Pinpoint the cell where the given text exists, returning its (x, y) midpoint coordinate. 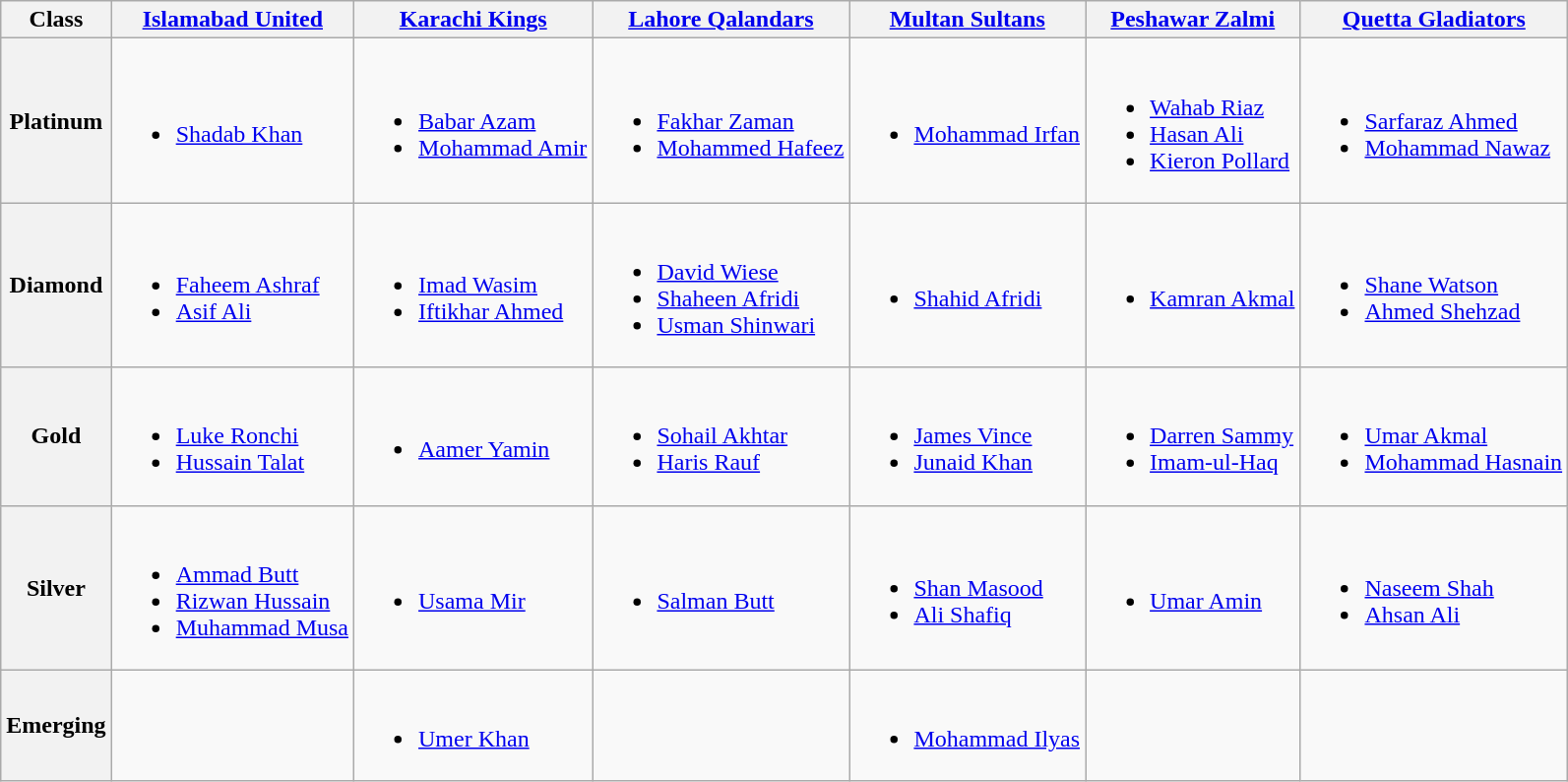
Ammad ButtRizwan HussainMuhammad Musa (232, 587)
Silver (56, 587)
Mohammad Ilyas (968, 725)
Mohammad Irfan (968, 120)
Salman Butt (721, 587)
Imad WasimIftikhar Ahmed (473, 286)
David WieseShaheen AfridiUsman Shinwari (721, 286)
Sohail AkhtarHaris Rauf (721, 436)
Fakhar ZamanMohammed Hafeez (721, 120)
Sarfaraz AhmedMohammad Nawaz (1434, 120)
Gold (56, 436)
Shan MasoodAli Shafiq (968, 587)
James VinceJunaid Khan (968, 436)
Babar AzamMohammad Amir (473, 120)
Umer Khan (473, 725)
Shadab Khan (232, 120)
Lahore Qalandars (721, 20)
Quetta Gladiators (1434, 20)
Naseem ShahAhsan Ali (1434, 587)
Umar Amin (1193, 587)
Diamond (56, 286)
Multan Sultans (968, 20)
Aamer Yamin (473, 436)
Umar AkmalMohammad Hasnain (1434, 436)
Peshawar Zalmi (1193, 20)
Wahab RiazHasan AliKieron Pollard (1193, 120)
Faheem AshrafAsif Ali (232, 286)
Usama Mir (473, 587)
Kamran Akmal (1193, 286)
Emerging (56, 725)
Islamabad United (232, 20)
Luke RonchiHussain Talat (232, 436)
Class (56, 20)
Shane WatsonAhmed Shehzad (1434, 286)
Karachi Kings (473, 20)
Platinum (56, 120)
Darren SammyImam-ul-Haq (1193, 436)
Shahid Afridi (968, 286)
